Scan for the cell matching the given text and deliver its [x, y] coordinate at center. 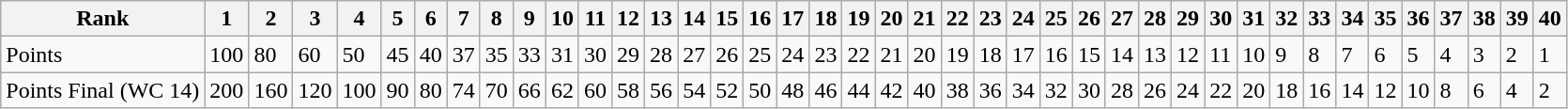
48 [792, 90]
54 [695, 90]
52 [727, 90]
44 [858, 90]
62 [561, 90]
90 [398, 90]
Points [103, 54]
74 [464, 90]
46 [826, 90]
Rank [103, 19]
Points Final (WC 14) [103, 90]
66 [530, 90]
56 [661, 90]
160 [270, 90]
200 [227, 90]
70 [496, 90]
42 [892, 90]
45 [398, 54]
39 [1517, 19]
58 [629, 90]
120 [315, 90]
